Extract the (X, Y) coordinate from the center of the cell holding the provided text.  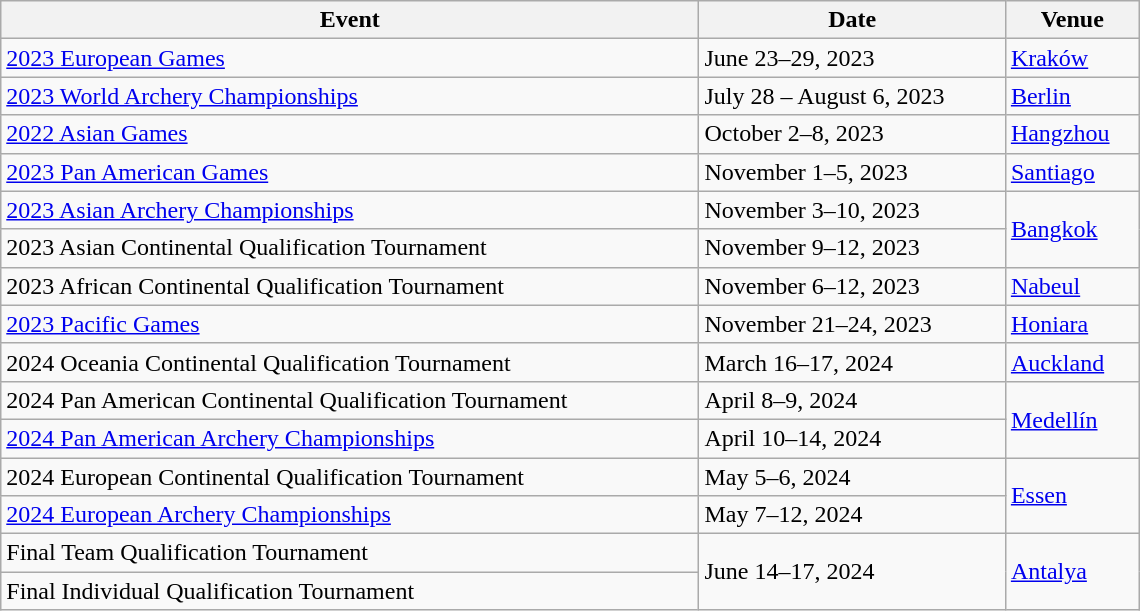
July 28 – August 6, 2023 (852, 96)
November 6–12, 2023 (852, 286)
2024 Oceania Continental Qualification Tournament (350, 362)
November 3–10, 2023 (852, 210)
Final Individual Qualification Tournament (350, 591)
Antalya (1072, 572)
2023 African Continental Qualification Tournament (350, 286)
October 2–8, 2023 (852, 134)
April 10–14, 2024 (852, 438)
June 14–17, 2024 (852, 572)
Hangzhou (1072, 134)
2024 Pan American Continental Qualification Tournament (350, 400)
November 1–5, 2023 (852, 172)
Nabeul (1072, 286)
Kraków (1072, 58)
April 8–9, 2024 (852, 400)
Santiago (1072, 172)
2024 European Archery Championships (350, 515)
Berlin (1072, 96)
2023 Asian Archery Championships (350, 210)
May 5–6, 2024 (852, 477)
Date (852, 20)
March 16–17, 2024 (852, 362)
Auckland (1072, 362)
Essen (1072, 496)
Medellín (1072, 419)
2024 European Continental Qualification Tournament (350, 477)
Final Team Qualification Tournament (350, 553)
November 9–12, 2023 (852, 248)
2022 Asian Games (350, 134)
2023 European Games (350, 58)
Bangkok (1072, 229)
2023 Pacific Games (350, 324)
November 21–24, 2023 (852, 324)
Event (350, 20)
June 23–29, 2023 (852, 58)
2023 Asian Continental Qualification Tournament (350, 248)
Honiara (1072, 324)
2024 Pan American Archery Championships (350, 438)
Venue (1072, 20)
2023 Pan American Games (350, 172)
2023 World Archery Championships (350, 96)
May 7–12, 2024 (852, 515)
